Determine the [x, y] coordinate at the center of the cell enclosing the given text.  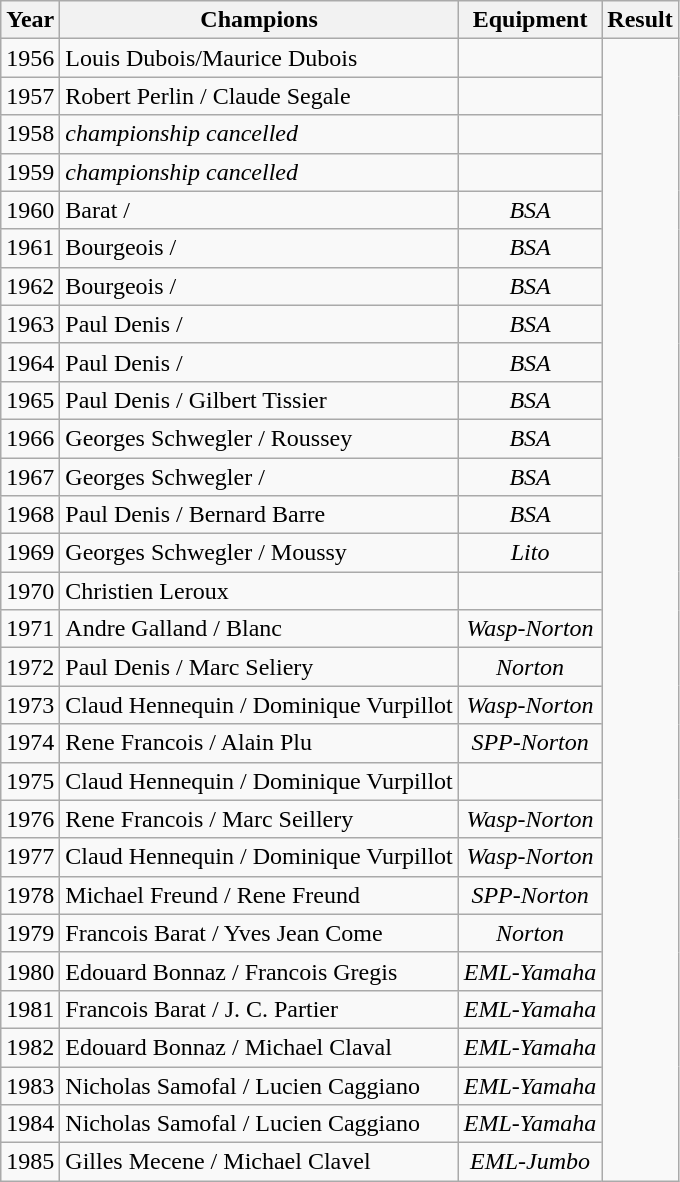
1962 [30, 286]
1958 [30, 134]
Paul Denis / Marc Seliery [259, 667]
Louis Dubois/Maurice Dubois [259, 58]
1971 [30, 629]
Year [30, 20]
Andre Galland / Blanc [259, 629]
Paul Denis / Gilbert Tissier [259, 400]
1970 [30, 591]
1975 [30, 781]
1964 [30, 362]
Champions [259, 20]
1960 [30, 210]
1959 [30, 172]
Francois Barat / Yves Jean Come [259, 933]
1963 [30, 324]
Lito [530, 553]
1967 [30, 477]
Robert Perlin / Claude Segale [259, 96]
1972 [30, 667]
Michael Freund / Rene Freund [259, 895]
1977 [30, 857]
1956 [30, 58]
1980 [30, 971]
EML-Jumbo [530, 1162]
1966 [30, 438]
1978 [30, 895]
Rene Francois / Marc Seillery [259, 819]
Gilles Mecene / Michael Clavel [259, 1162]
1985 [30, 1162]
1968 [30, 515]
1965 [30, 400]
1982 [30, 1047]
Georges Schwegler / Moussy [259, 553]
1976 [30, 819]
Paul Denis / Bernard Barre [259, 515]
1961 [30, 248]
1973 [30, 705]
Georges Schwegler / Roussey [259, 438]
Equipment [530, 20]
Barat / [259, 210]
1983 [30, 1085]
Rene Francois / Alain Plu [259, 743]
Francois Barat / J. C. Partier [259, 1009]
Result [640, 20]
1979 [30, 933]
Edouard Bonnaz / Michael Claval [259, 1047]
Christien Leroux [259, 591]
1974 [30, 743]
1957 [30, 96]
1984 [30, 1124]
1981 [30, 1009]
1969 [30, 553]
Georges Schwegler / [259, 477]
Edouard Bonnaz / Francois Gregis [259, 971]
